Detect which cell encompasses the target text, then output its (x, y) center coordinate. 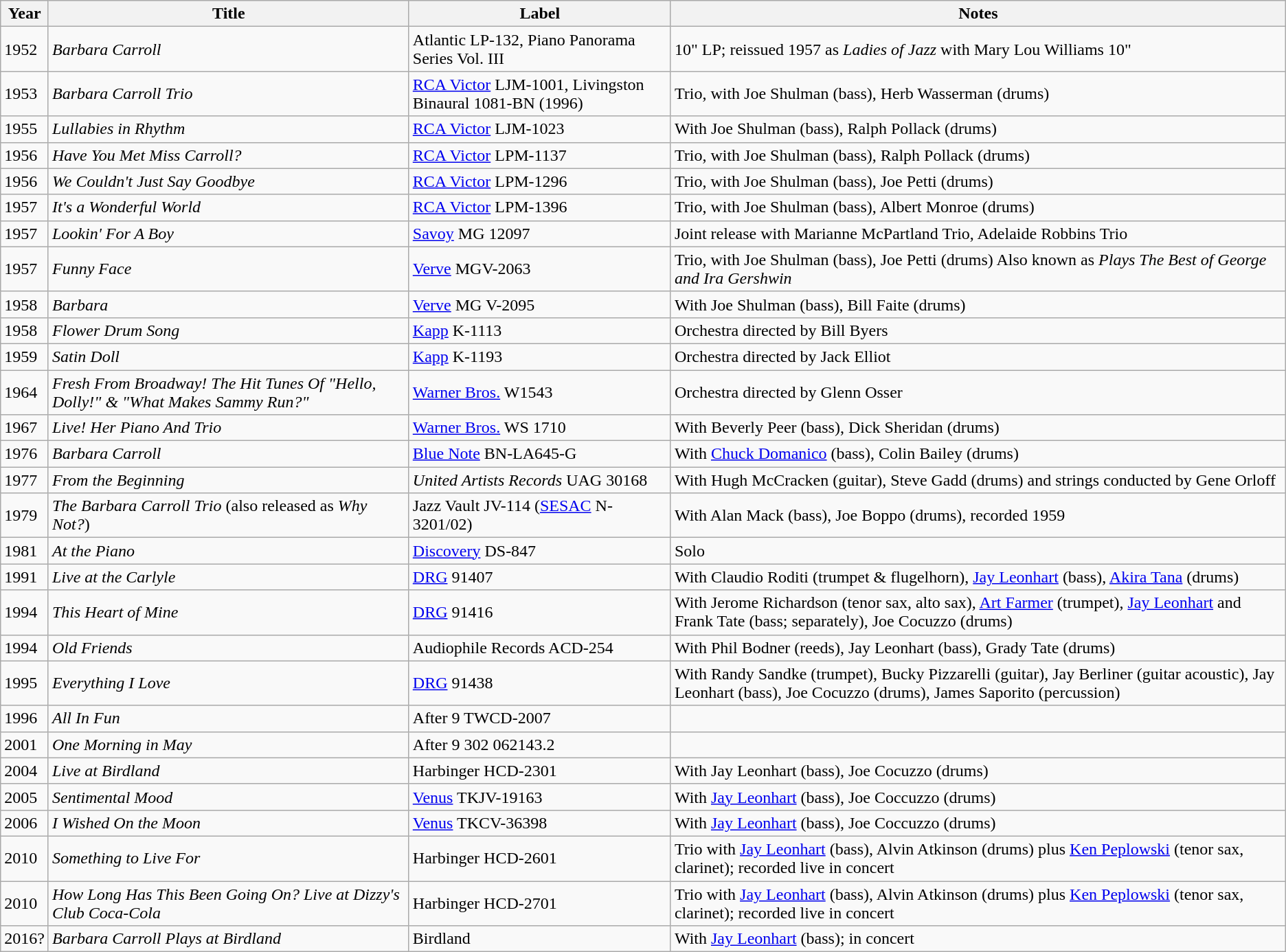
2006 (25, 823)
With Jay Leonhart (bass), Joe Cocuzzo (drums) (978, 771)
Barbara (228, 304)
RCA Victor LJM-1023 (540, 129)
With Jerome Richardson (tenor sax, alto sax), Art Farmer (trumpet), Jay Leonhart and Frank Tate (bass; separately), Joe Cocuzzo (drums) (978, 613)
Warner Bros. W1543 (540, 392)
With Beverly Peer (bass), Dick Sheridan (drums) (978, 428)
Discovery DS-847 (540, 551)
I Wished On the Moon (228, 823)
1996 (25, 718)
Trio, with Joe Shulman (bass), Albert Monroe (drums) (978, 207)
After 9 302 062143.2 (540, 745)
Verve MGV-2063 (540, 269)
Have You Met Miss Carroll? (228, 155)
How Long Has This Been Going On? Live at Dizzy's Club Coca-Cola (228, 903)
RCA Victor LPM-1296 (540, 181)
At the Piano (228, 551)
Notes (978, 14)
All In Fun (228, 718)
This Heart of Mine (228, 613)
1981 (25, 551)
Kapp K-1113 (540, 330)
One Morning in May (228, 745)
The Barbara Carroll Trio (also released as Why Not?) (228, 515)
Year (25, 14)
Sentimental Mood (228, 797)
Satin Doll (228, 356)
Verve MG V-2095 (540, 304)
Label (540, 14)
1976 (25, 454)
With Jay Leonhart (bass); in concert (978, 939)
Barbara Carroll Plays at Birdland (228, 939)
Warner Bros. WS 1710 (540, 428)
1977 (25, 480)
DRG 91407 (540, 577)
Lookin' For A Boy (228, 234)
Joint release with Marianne McPartland Trio, Adelaide Robbins Trio (978, 234)
DRG 91438 (540, 683)
Jazz Vault JV-114 (SESAC N-3201/02) (540, 515)
1953 (25, 93)
From the Beginning (228, 480)
1991 (25, 577)
Flower Drum Song (228, 330)
Barbara Carroll Trio (228, 93)
2016? (25, 939)
Trio, with Joe Shulman (bass), Joe Petti (drums) Also known as Plays The Best of George and Ira Gershwin (978, 269)
Birdland (540, 939)
Title (228, 14)
Savoy MG 12097 (540, 234)
1955 (25, 129)
Fresh From Broadway! The Hit Tunes Of "Hello, Dolly!" & "What Makes Sammy Run?" (228, 392)
Harbinger HCD-2301 (540, 771)
2001 (25, 745)
With Chuck Domanico (bass), Colin Bailey (drums) (978, 454)
Lullabies in Rhythm (228, 129)
Atlantic LP-132, Piano Panorama Series Vol. III (540, 49)
Harbinger HCD-2701 (540, 903)
With Claudio Roditi (trumpet & flugelhorn), Jay Leonhart (bass), Akira Tana (drums) (978, 577)
DRG 91416 (540, 613)
Audiophile Records ACD-254 (540, 648)
Venus TKCV-36398 (540, 823)
2004 (25, 771)
Everything I Love (228, 683)
2005 (25, 797)
10" LP; reissued 1957 as Ladies of Jazz with Mary Lou Williams 10" (978, 49)
Venus TKJV-19163 (540, 797)
1964 (25, 392)
1995 (25, 683)
Kapp K-1193 (540, 356)
RCA Victor LPM-1137 (540, 155)
Orchestra directed by Jack Elliot (978, 356)
1967 (25, 428)
1979 (25, 515)
With Alan Mack (bass), Joe Boppo (drums), recorded 1959 (978, 515)
RCA Victor LPM-1396 (540, 207)
With Phil Bodner (reeds), Jay Leonhart (bass), Grady Tate (drums) (978, 648)
Live at Birdland (228, 771)
With Hugh McCracken (guitar), Steve Gadd (drums) and strings conducted by Gene Orloff (978, 480)
After 9 TWCD-2007 (540, 718)
Solo (978, 551)
Trio, with Joe Shulman (bass), Joe Petti (drums) (978, 181)
Live! Her Piano And Trio (228, 428)
Trio, with Joe Shulman (bass), Herb Wasserman (drums) (978, 93)
Harbinger HCD-2601 (540, 859)
Orchestra directed by Glenn Osser (978, 392)
Something to Live For (228, 859)
Live at the Carlyle (228, 577)
1952 (25, 49)
With Joe Shulman (bass), Ralph Pollack (drums) (978, 129)
Funny Face (228, 269)
RCA Victor LJM-1001, Livingston Binaural 1081-BN (1996) (540, 93)
Blue Note BN-LA645-G (540, 454)
United Artists Records UAG 30168 (540, 480)
1959 (25, 356)
Old Friends (228, 648)
It's a Wonderful World (228, 207)
Orchestra directed by Bill Byers (978, 330)
With Joe Shulman (bass), Bill Faite (drums) (978, 304)
We Couldn't Just Say Goodbye (228, 181)
Trio, with Joe Shulman (bass), Ralph Pollack (drums) (978, 155)
